Return (X, Y) of the center of cell containing provided text 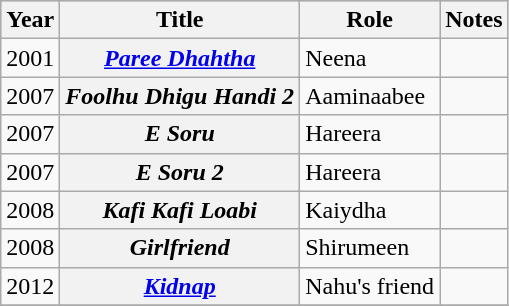
Nahu's friend (370, 286)
Title (180, 20)
Girlfriend (180, 248)
E Soru 2 (180, 172)
Kafi Kafi Loabi (180, 210)
Shirumeen (370, 248)
Kaiydha (370, 210)
E Soru (180, 134)
Foolhu Dhigu Handi 2 (180, 96)
Role (370, 20)
2012 (30, 286)
Paree Dhahtha (180, 58)
Kidnap (180, 286)
Year (30, 20)
Notes (474, 20)
Neena (370, 58)
Aaminaabee (370, 96)
2001 (30, 58)
